Scan for the cell matching the given text and deliver its [X, Y] coordinate at center. 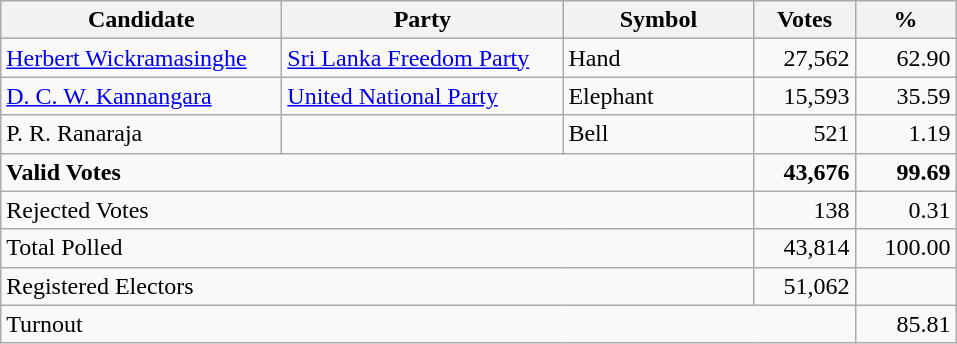
85.81 [906, 324]
Valid Votes [378, 172]
Candidate [142, 20]
62.90 [906, 58]
43,814 [804, 248]
15,593 [804, 96]
Hand [658, 58]
0.31 [906, 210]
Elephant [658, 96]
27,562 [804, 58]
Party [422, 20]
Registered Electors [378, 286]
Bell [658, 134]
Turnout [428, 324]
United National Party [422, 96]
Total Polled [378, 248]
521 [804, 134]
35.59 [906, 96]
Votes [804, 20]
Herbert Wickramasinghe [142, 58]
D. C. W. Kannangara [142, 96]
138 [804, 210]
99.69 [906, 172]
Sri Lanka Freedom Party [422, 58]
Rejected Votes [378, 210]
Symbol [658, 20]
51,062 [804, 286]
100.00 [906, 248]
43,676 [804, 172]
% [906, 20]
P. R. Ranaraja [142, 134]
1.19 [906, 134]
